Detect which cell encompasses the target text, then output its [x, y] center coordinate. 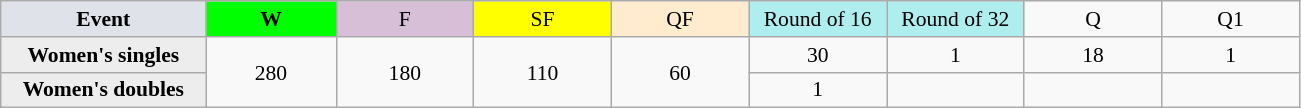
180 [405, 72]
280 [271, 72]
Women's doubles [104, 90]
18 [1093, 55]
F [405, 19]
Round of 16 [818, 19]
Event [104, 19]
SF [543, 19]
QF [680, 19]
Q1 [1231, 19]
30 [818, 55]
Q [1093, 19]
60 [680, 72]
Women's singles [104, 55]
W [271, 19]
110 [543, 72]
Round of 32 [955, 19]
